Search for the cell housing the specified text and yield its (x, y) center coordinate. 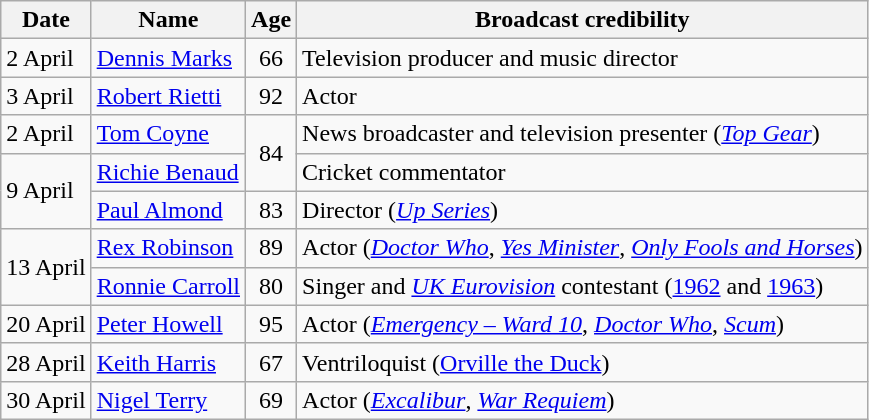
Actor (Doctor Who, Yes Minister, Only Fools and Horses) (583, 248)
Name (168, 20)
28 April (46, 362)
66 (272, 58)
80 (272, 286)
95 (272, 324)
Broadcast credibility (583, 20)
3 April (46, 96)
Date (46, 20)
Paul Almond (168, 210)
Actor (Excalibur, War Requiem) (583, 400)
69 (272, 400)
Director (Up Series) (583, 210)
Peter Howell (168, 324)
Rex Robinson (168, 248)
20 April (46, 324)
30 April (46, 400)
Ventriloquist (Orville the Duck) (583, 362)
Television producer and music director (583, 58)
News broadcaster and television presenter (Top Gear) (583, 134)
Ronnie Carroll (168, 286)
Tom Coyne (168, 134)
9 April (46, 191)
13 April (46, 267)
83 (272, 210)
Keith Harris (168, 362)
89 (272, 248)
Singer and UK Eurovision contestant (1962 and 1963) (583, 286)
67 (272, 362)
Cricket commentator (583, 172)
Nigel Terry (168, 400)
Age (272, 20)
Richie Benaud (168, 172)
Actor (Emergency – Ward 10, Doctor Who, Scum) (583, 324)
Dennis Marks (168, 58)
84 (272, 153)
Robert Rietti (168, 96)
Actor (583, 96)
92 (272, 96)
